Identify which cell holds the provided text, then report its (X, Y) central coordinate. 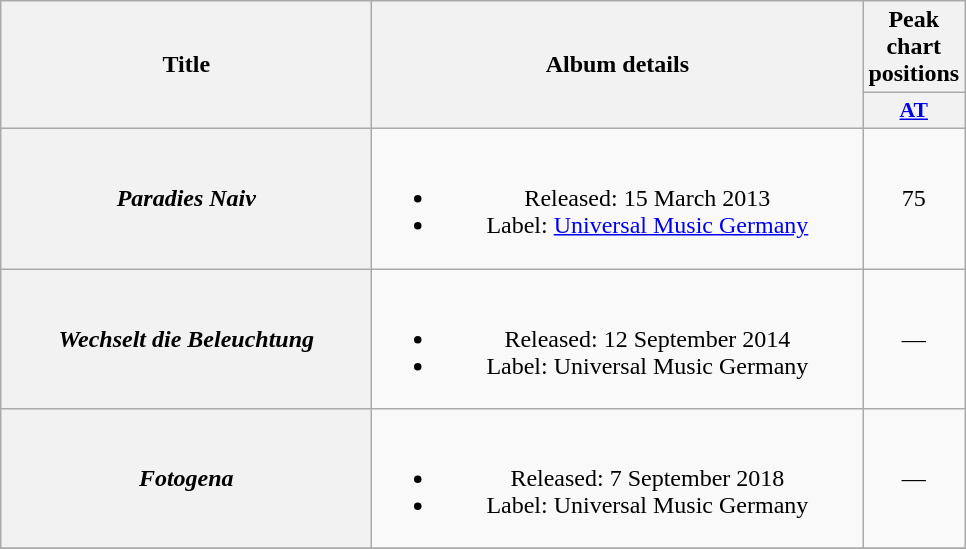
75 (914, 198)
AT (914, 111)
Released: 15 March 2013Label: Universal Music Germany (618, 198)
Title (186, 65)
Released: 12 September 2014Label: Universal Music Germany (618, 338)
Album details (618, 65)
Wechselt die Beleuchtung (186, 338)
Fotogena (186, 479)
Released: 7 September 2018Label: Universal Music Germany (618, 479)
Paradies Naiv (186, 198)
Peak chart positions (914, 47)
